Search for the cell housing the specified text and yield its [X, Y] center coordinate. 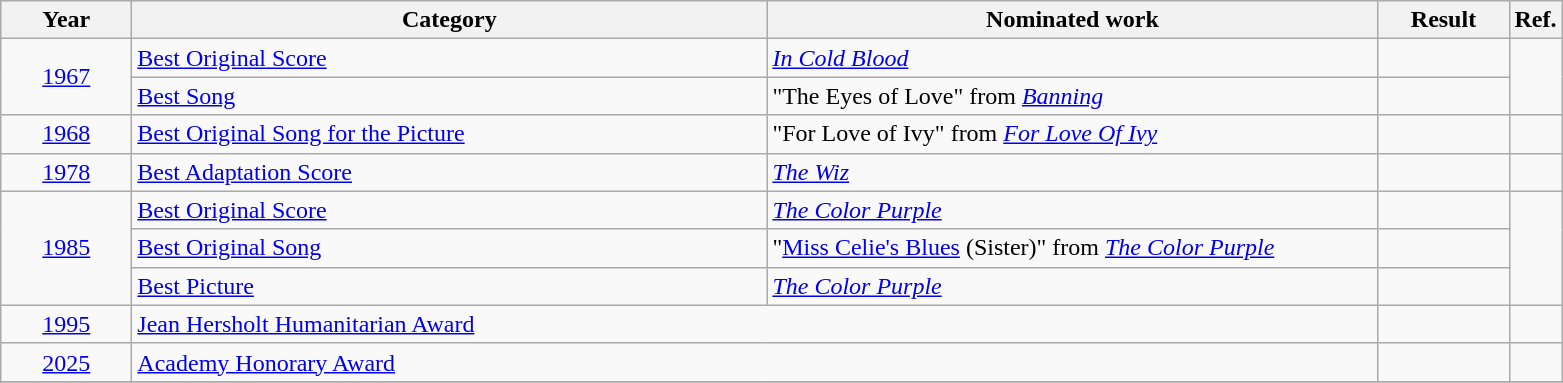
Ref. [1536, 20]
Best Song [450, 96]
1995 [66, 324]
Best Original Song for the Picture [450, 134]
2025 [66, 362]
Academy Honorary Award [755, 362]
Best Adaptation Score [450, 172]
Best Original Song [450, 248]
Jean Hersholt Humanitarian Award [755, 324]
Category [450, 20]
In Cold Blood [1072, 58]
"Miss Celie's Blues (Sister)" from The Color Purple [1072, 248]
"For Love of Ivy" from For Love Of Ivy [1072, 134]
"The Eyes of Love" from Banning [1072, 96]
Result [1444, 20]
1978 [66, 172]
1967 [66, 77]
Best Picture [450, 286]
Year [66, 20]
Nominated work [1072, 20]
1985 [66, 248]
The Wiz [1072, 172]
1968 [66, 134]
